Determine the [x, y] coordinate at the center of the cell enclosing the given text.  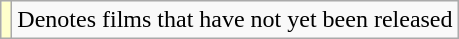
Denotes films that have not yet been released [235, 20]
